Pinpoint the cell where the given text exists, returning its [X, Y] midpoint coordinate. 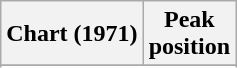
Chart (1971) [72, 34]
Peak position [189, 34]
